Identify which cell holds the provided text, then report its [X, Y] central coordinate. 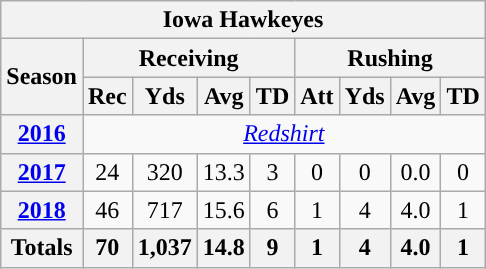
Rec [107, 96]
14.8 [224, 248]
3 [272, 172]
2017 [42, 172]
1,037 [164, 248]
320 [164, 172]
Iowa Hawkeyes [244, 20]
24 [107, 172]
Redshirt [284, 134]
Totals [42, 248]
9 [272, 248]
15.6 [224, 210]
46 [107, 210]
70 [107, 248]
2016 [42, 134]
717 [164, 210]
Att [317, 96]
0.0 [416, 172]
Rushing [390, 58]
13.3 [224, 172]
6 [272, 210]
Receiving [188, 58]
2018 [42, 210]
Season [42, 77]
